Capture the cell that displays the provided text and extract its (X, Y) central coordinate. 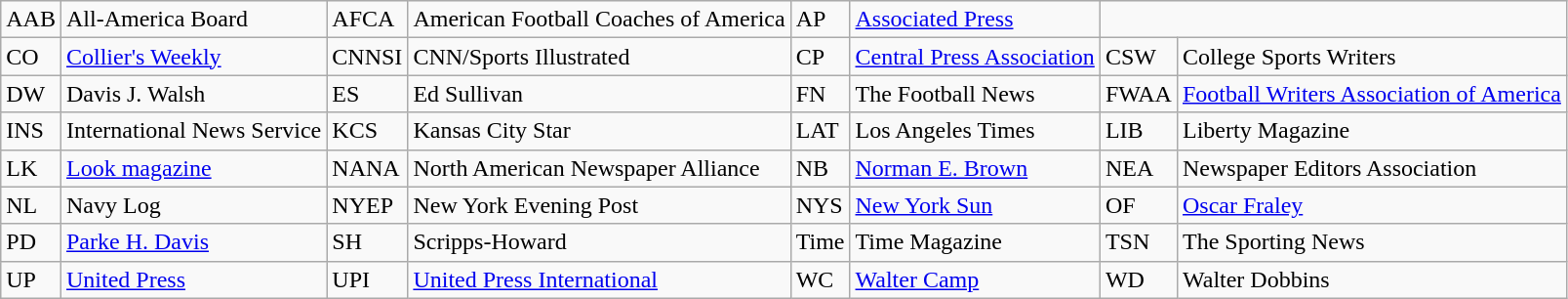
Davis J. Walsh (193, 94)
NYEP (367, 205)
International News Service (193, 131)
Newspaper Editors Association (1372, 168)
WD (1138, 279)
Time Magazine (975, 242)
OF (1138, 205)
NANA (367, 168)
CP (820, 57)
Navy Log (193, 205)
CNNSI (367, 57)
Collier's Weekly (193, 57)
Parke H. Davis (193, 242)
The Sporting News (1372, 242)
New York Evening Post (599, 205)
NL (31, 205)
Football Writers Association of America (1372, 94)
North American Newspaper Alliance (599, 168)
Associated Press (975, 20)
UPI (367, 279)
United Press (193, 279)
Walter Camp (975, 279)
NYS (820, 205)
SH (367, 242)
Central Press Association (975, 57)
WC (820, 279)
Look magazine (193, 168)
NEA (1138, 168)
AP (820, 20)
NB (820, 168)
FN (820, 94)
CNN/Sports Illustrated (599, 57)
UP (31, 279)
AAB (31, 20)
AFCA (367, 20)
Scripps-Howard (599, 242)
Oscar Fraley (1372, 205)
LK (31, 168)
TSN (1138, 242)
All-America Board (193, 20)
United Press International (599, 279)
Ed Sullivan (599, 94)
The Football News (975, 94)
DW (31, 94)
College Sports Writers (1372, 57)
Norman E. Brown (975, 168)
New York Sun (975, 205)
FWAA (1138, 94)
CSW (1138, 57)
Liberty Magazine (1372, 131)
ES (367, 94)
Los Angeles Times (975, 131)
Kansas City Star (599, 131)
American Football Coaches of America (599, 20)
INS (31, 131)
Walter Dobbins (1372, 279)
CO (31, 57)
LAT (820, 131)
LIB (1138, 131)
KCS (367, 131)
Time (820, 242)
PD (31, 242)
